Provide the (x, y) coordinate of the cell's center where the given text is located.  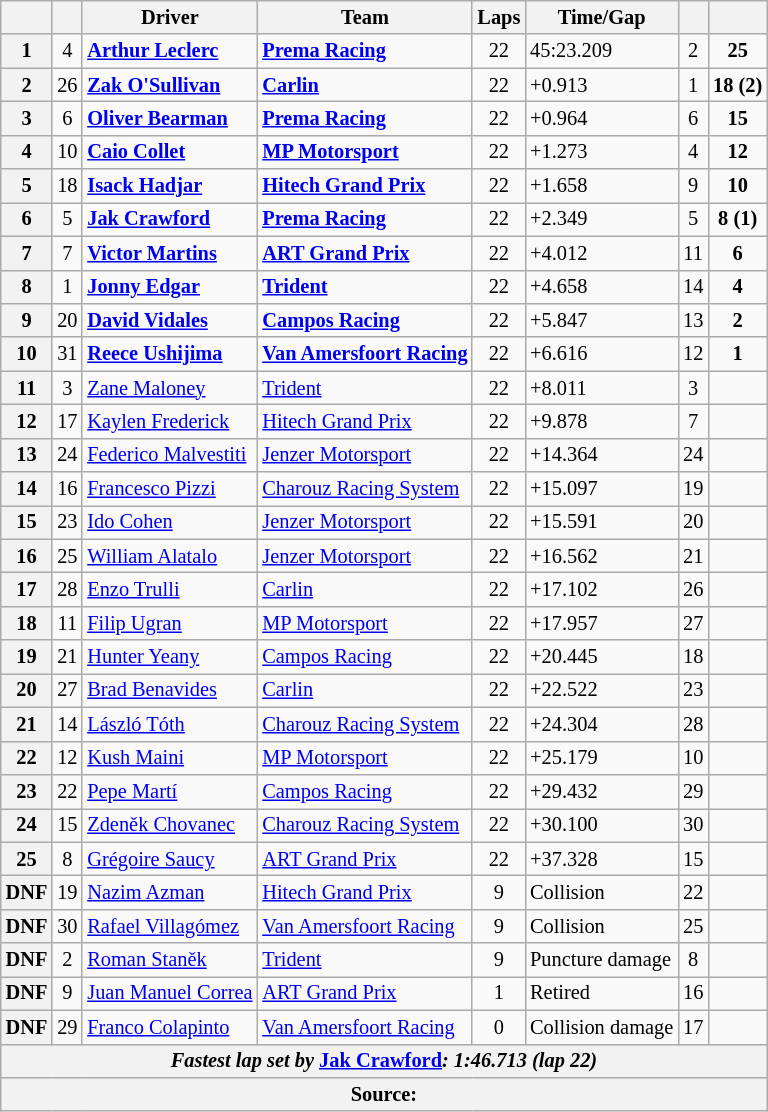
Nazim Azman (170, 892)
+6.616 (602, 354)
Zdeněk Chovanec (170, 825)
+25.179 (602, 758)
Laps (498, 17)
Reece Ushijima (170, 354)
Ido Cohen (170, 522)
László Tóth (170, 724)
+0.964 (602, 118)
Franco Colapinto (170, 1027)
+24.304 (602, 724)
+4.658 (602, 287)
Driver (170, 17)
+16.562 (602, 556)
David Vidales (170, 320)
+20.445 (602, 657)
+0.913 (602, 85)
31 (67, 354)
+5.847 (602, 320)
Victor Martins (170, 253)
Team (364, 17)
+1.658 (602, 186)
Arthur Leclerc (170, 51)
Hunter Yeany (170, 657)
45:23.209 (602, 51)
Filip Ugran (170, 623)
Collision damage (602, 1027)
Jonny Edgar (170, 287)
+29.432 (602, 791)
+1.273 (602, 152)
+4.012 (602, 253)
+17.102 (602, 589)
Federico Malvestiti (170, 455)
William Alatalo (170, 556)
Source: (384, 1094)
Kush Maini (170, 758)
Fastest lap set by Jak Crawford: 1:46.713 (lap 22) (384, 1061)
Enzo Trulli (170, 589)
+17.957 (602, 623)
Puncture damage (602, 960)
Pepe Martí (170, 791)
Zak O'Sullivan (170, 85)
Jak Crawford (170, 219)
+37.328 (602, 859)
+9.878 (602, 421)
18 (2) (738, 85)
0 (498, 1027)
+8.011 (602, 388)
8 (1) (738, 219)
+14.364 (602, 455)
Grégoire Saucy (170, 859)
Roman Staněk (170, 960)
Caio Collet (170, 152)
Juan Manuel Correa (170, 993)
+15.097 (602, 489)
Retired (602, 993)
Time/Gap (602, 17)
Zane Maloney (170, 388)
Francesco Pizzi (170, 489)
Oliver Bearman (170, 118)
+30.100 (602, 825)
Rafael Villagómez (170, 926)
+2.349 (602, 219)
+22.522 (602, 690)
Brad Benavides (170, 690)
Kaylen Frederick (170, 421)
Isack Hadjar (170, 186)
+15.591 (602, 522)
